Output the (X, Y) coordinate of the center of the cell containing the given text.  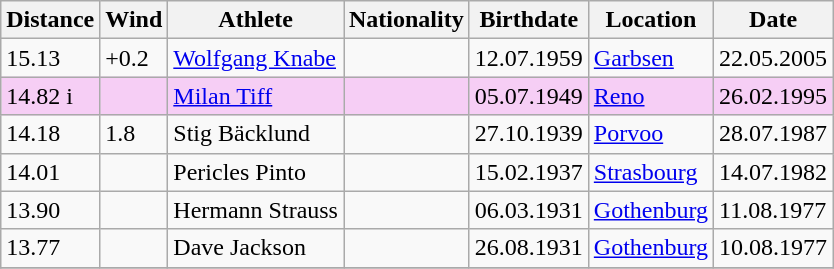
14.01 (50, 172)
Porvoo (650, 134)
12.07.1959 (528, 58)
27.10.1939 (528, 134)
06.03.1931 (528, 210)
Distance (50, 20)
22.05.2005 (774, 58)
Date (774, 20)
Strasbourg (650, 172)
14.18 (50, 134)
26.08.1931 (528, 248)
Reno (650, 96)
14.82 i (50, 96)
05.07.1949 (528, 96)
13.77 (50, 248)
Birthdate (528, 20)
11.08.1977 (774, 210)
Wolfgang Knabe (256, 58)
14.07.1982 (774, 172)
Athlete (256, 20)
Pericles Pinto (256, 172)
Location (650, 20)
Nationality (407, 20)
28.07.1987 (774, 134)
Hermann Strauss (256, 210)
+0.2 (134, 58)
15.02.1937 (528, 172)
Garbsen (650, 58)
Wind (134, 20)
10.08.1977 (774, 248)
26.02.1995 (774, 96)
Milan Tiff (256, 96)
1.8 (134, 134)
13.90 (50, 210)
15.13 (50, 58)
Stig Bäcklund (256, 134)
Dave Jackson (256, 248)
